Extract the [X, Y] coordinate from the center of the cell holding the provided text.  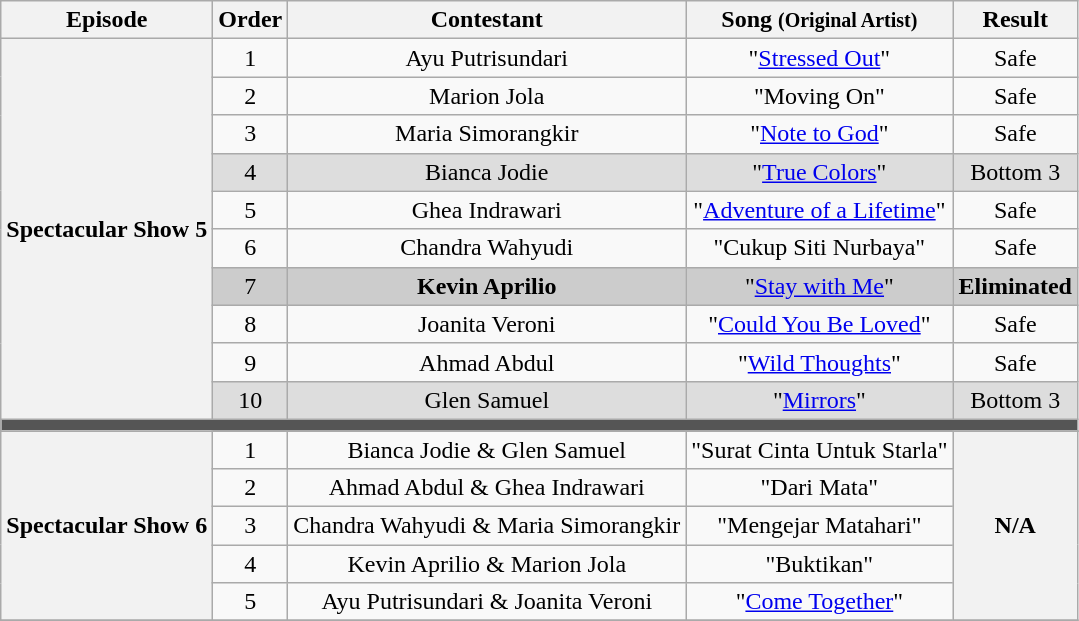
Chandra Wahyudi & Maria Simorangkir [487, 526]
Maria Simorangkir [487, 134]
"Moving On" [820, 96]
"Come Together" [820, 602]
9 [250, 362]
Ahmad Abdul [487, 362]
Eliminated [1015, 286]
"Mirrors" [820, 400]
Spectacular Show 5 [107, 230]
"Note to God" [820, 134]
Bianca Jodie [487, 172]
Bianca Jodie & Glen Samuel [487, 449]
8 [250, 324]
Contestant [487, 20]
10 [250, 400]
Ayu Putrisundari [487, 58]
6 [250, 248]
Ghea Indrawari [487, 210]
Marion Jola [487, 96]
Order [250, 20]
"Cukup Siti Nurbaya" [820, 248]
Result [1015, 20]
"Wild Thoughts" [820, 362]
"Surat Cinta Untuk Starla" [820, 449]
"Could You Be Loved" [820, 324]
Ahmad Abdul & Ghea Indrawari [487, 488]
Ayu Putrisundari & Joanita Veroni [487, 602]
"Buktikan" [820, 564]
"Mengejar Matahari" [820, 526]
"Stressed Out" [820, 58]
Episode [107, 20]
Spectacular Show 6 [107, 525]
"True Colors" [820, 172]
Chandra Wahyudi [487, 248]
"Dari Mata" [820, 488]
"Stay with Me" [820, 286]
Joanita Veroni [487, 324]
7 [250, 286]
N/A [1015, 525]
Glen Samuel [487, 400]
Song (Original Artist) [820, 20]
Kevin Aprilio & Marion Jola [487, 564]
Kevin Aprilio [487, 286]
"Adventure of a Lifetime" [820, 210]
